Search for the cell housing the specified text and yield its (x, y) center coordinate. 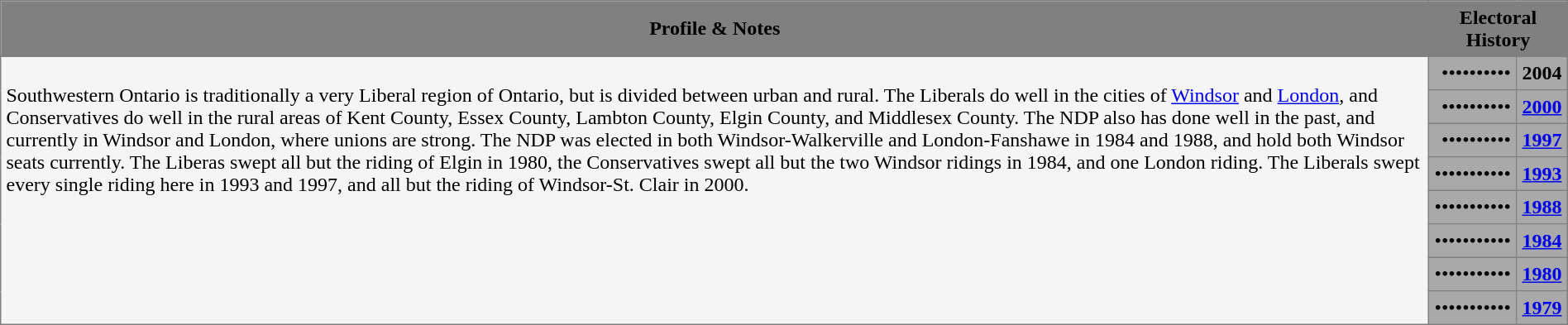
2000 (1542, 107)
1980 (1542, 274)
Profile & Notes (715, 29)
1997 (1542, 140)
1979 (1542, 308)
Electoral History (1499, 29)
2004 (1542, 73)
1984 (1542, 241)
1988 (1542, 207)
1993 (1542, 174)
